Extract the [x, y] coordinate from the center of the cell holding the provided text.  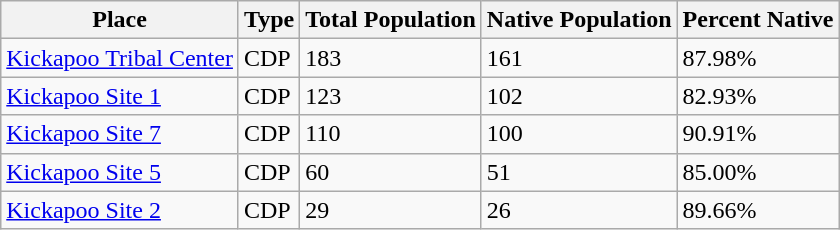
161 [579, 58]
82.93% [758, 96]
26 [579, 210]
100 [579, 134]
Kickapoo Site 5 [120, 172]
29 [391, 210]
110 [391, 134]
Native Population [579, 20]
Kickapoo Site 2 [120, 210]
Percent Native [758, 20]
123 [391, 96]
Kickapoo Site 1 [120, 96]
Kickapoo Site 7 [120, 134]
60 [391, 172]
183 [391, 58]
51 [579, 172]
Total Population [391, 20]
Kickapoo Tribal Center [120, 58]
Type [268, 20]
Place [120, 20]
89.66% [758, 210]
85.00% [758, 172]
87.98% [758, 58]
90.91% [758, 134]
102 [579, 96]
